Identify which cell holds the provided text, then report its (X, Y) central coordinate. 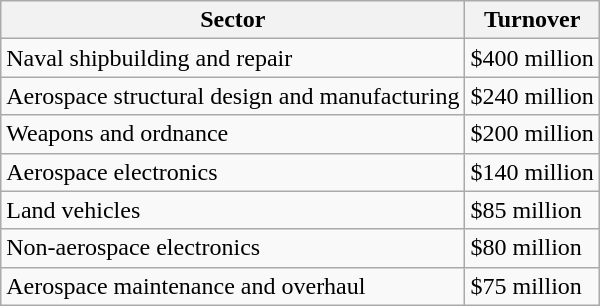
Weapons and ordnance (233, 134)
Turnover (532, 20)
Aerospace maintenance and overhaul (233, 286)
$240 million (532, 96)
$85 million (532, 210)
$200 million (532, 134)
Sector (233, 20)
$80 million (532, 248)
Aerospace electronics (233, 172)
$140 million (532, 172)
$75 million (532, 286)
Non-aerospace electronics (233, 248)
$400 million (532, 58)
Naval shipbuilding and repair (233, 58)
Aerospace structural design and manufacturing (233, 96)
Land vehicles (233, 210)
